Provide the (x, y) coordinate of the cell's center where the given text is located.  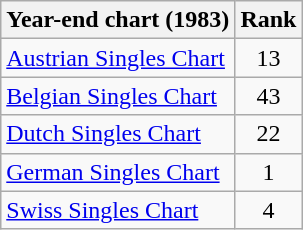
4 (268, 210)
Year-end chart (1983) (118, 20)
22 (268, 134)
Rank (268, 20)
Austrian Singles Chart (118, 58)
Swiss Singles Chart (118, 210)
1 (268, 172)
43 (268, 96)
Dutch Singles Chart (118, 134)
Belgian Singles Chart (118, 96)
German Singles Chart (118, 172)
13 (268, 58)
